Find where the given text appears and provide that cell's center as [x, y] coordinate. 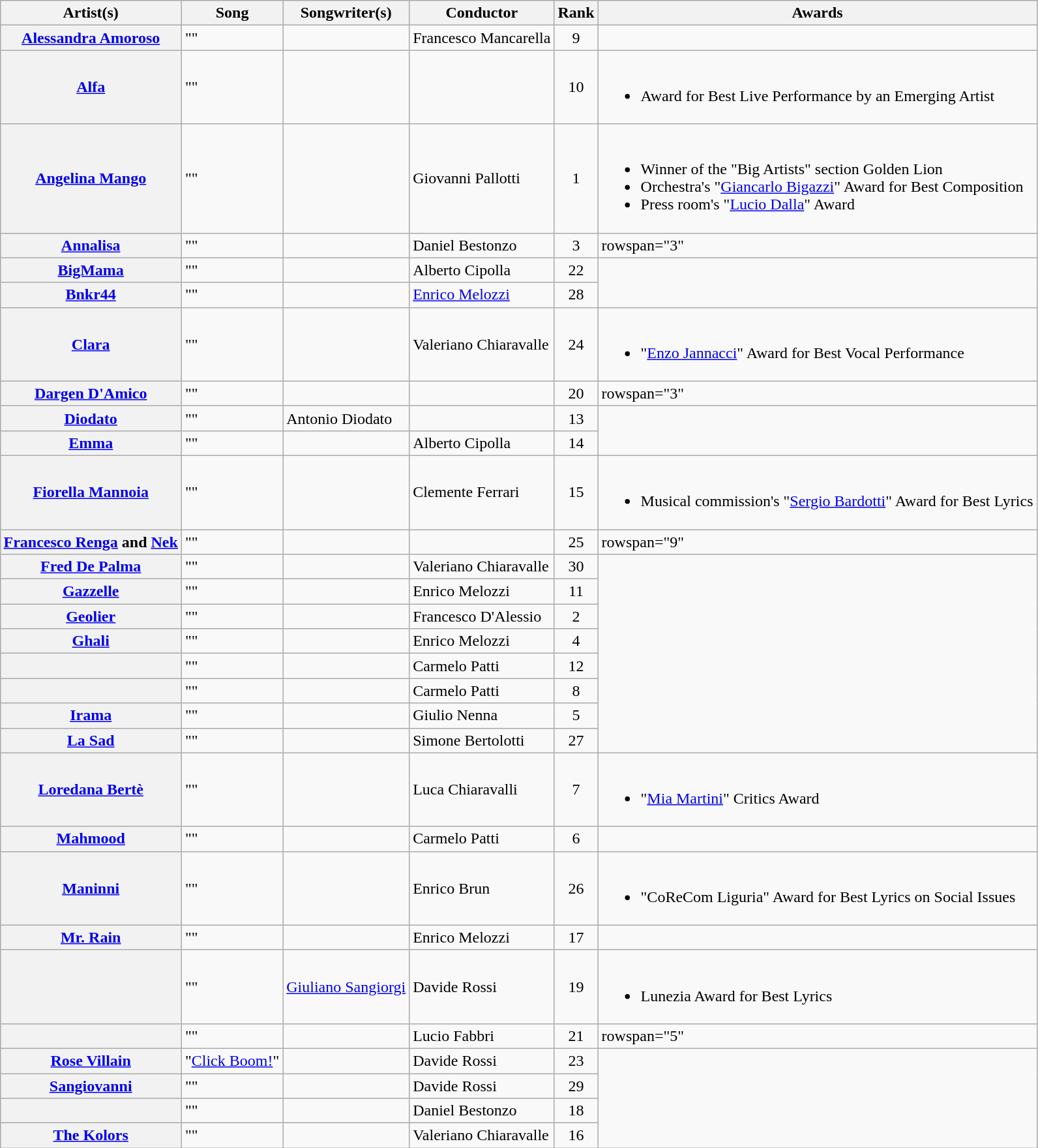
The Kolors [91, 1136]
BigMama [91, 270]
29 [576, 1086]
3 [576, 245]
Enrico Brun [482, 888]
23 [576, 1061]
Antonio Diodato [346, 418]
Clemente Ferrari [482, 492]
Songwriter(s) [346, 13]
Irama [91, 716]
9 [576, 38]
28 [576, 295]
Musical commission's "Sergio Bardotti" Award for Best Lyrics [818, 492]
Diodato [91, 418]
27 [576, 740]
13 [576, 418]
Gazzelle [91, 592]
Mr. Rain [91, 937]
16 [576, 1136]
25 [576, 542]
Rank [576, 13]
Giovanni Pallotti [482, 179]
Annalisa [91, 245]
Loredana Bertè [91, 789]
Bnkr44 [91, 295]
19 [576, 986]
"Click Boom!" [232, 1061]
Rose Villain [91, 1061]
4 [576, 641]
Artist(s) [91, 13]
Angelina Mango [91, 179]
"Enzo Jannacci" Award for Best Vocal Performance [818, 344]
Luca Chiaravalli [482, 789]
Maninni [91, 888]
14 [576, 443]
La Sad [91, 740]
Award for Best Live Performance by an Emerging Artist [818, 87]
Alfa [91, 87]
Giuliano Sangiorgi [346, 986]
Sangiovanni [91, 1086]
17 [576, 937]
Francesco Mancarella [482, 38]
26 [576, 888]
1 [576, 179]
Dargen D'Amico [91, 393]
Alessandra Amoroso [91, 38]
Giulio Nenna [482, 716]
Ghali [91, 641]
Fiorella Mannoia [91, 492]
Song [232, 13]
30 [576, 567]
Emma [91, 443]
6 [576, 839]
22 [576, 270]
15 [576, 492]
Lunezia Award for Best Lyrics [818, 986]
Fred De Palma [91, 567]
Simone Bertolotti [482, 740]
Clara [91, 344]
"CoReCom Liguria" Award for Best Lyrics on Social Issues [818, 888]
Lucio Fabbri [482, 1036]
Conductor [482, 13]
Francesco D'Alessio [482, 616]
18 [576, 1111]
8 [576, 691]
Winner of the "Big Artists" section Golden LionOrchestra's "Giancarlo Bigazzi" Award for Best CompositionPress room's "Lucio Dalla" Award [818, 179]
Awards [818, 13]
24 [576, 344]
Geolier [91, 616]
rowspan="5" [818, 1036]
20 [576, 393]
11 [576, 592]
Francesco Renga and Nek [91, 542]
2 [576, 616]
10 [576, 87]
7 [576, 789]
5 [576, 716]
"Mia Martini" Critics Award [818, 789]
12 [576, 666]
rowspan="9" [818, 542]
21 [576, 1036]
Mahmood [91, 839]
